Output the (X, Y) coordinate of the center of the cell containing the given text.  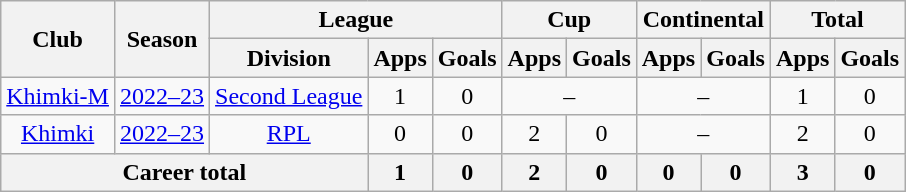
League (356, 20)
Total (837, 20)
RPL (289, 134)
Second League (289, 96)
Khimki (58, 134)
Cup (569, 20)
Career total (184, 172)
Continental (703, 20)
Division (289, 58)
Club (58, 39)
3 (802, 172)
Khimki-M (58, 96)
Season (162, 39)
